Return the (X, Y) coordinate for the center point of the cell that contains the specified text.  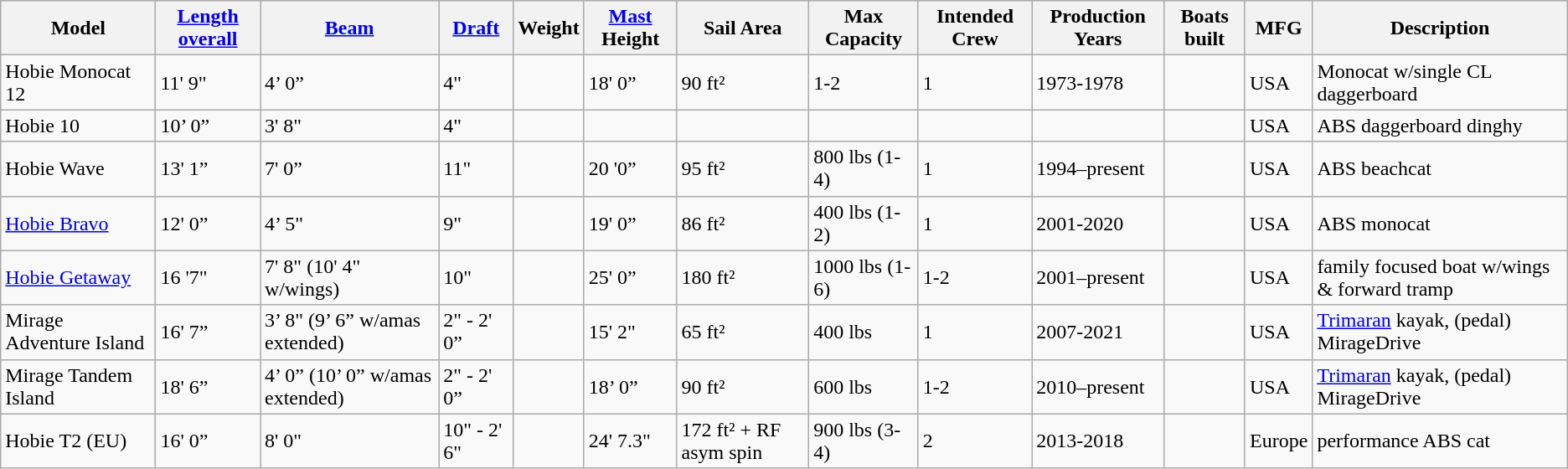
Model (79, 28)
16' 7” (208, 332)
13' 1” (208, 169)
400 lbs (1-2) (864, 223)
1000 lbs (1-6) (864, 278)
Monocat w/single CL daggerboard (1440, 82)
ABS monocat (1440, 223)
15' 2" (630, 332)
2001–present (1098, 278)
10’ 0” (208, 126)
11' 9" (208, 82)
11" (476, 169)
180 ft² (743, 278)
2001-2020 (1098, 223)
Description (1440, 28)
65 ft² (743, 332)
4’ 0” (348, 82)
2010–present (1098, 387)
Hobie 10 (79, 126)
Mast Height (630, 28)
9" (476, 223)
Draft (476, 28)
Intended Crew (975, 28)
800 lbs (1-4) (864, 169)
MFG (1278, 28)
Max Capacity (864, 28)
Europe (1278, 441)
4’ 5" (348, 223)
10" (476, 278)
Production Years (1098, 28)
10" - 2' 6" (476, 441)
7' 0” (348, 169)
25' 0” (630, 278)
Hobie T2 (EU) (79, 441)
1994–present (1098, 169)
2 (975, 441)
19' 0” (630, 223)
95 ft² (743, 169)
3' 8" (348, 126)
86 ft² (743, 223)
600 lbs (864, 387)
18' 6” (208, 387)
18’ 0” (630, 387)
Mirage Adventure Island (79, 332)
performance ABS cat (1440, 441)
ABS beachcat (1440, 169)
24' 7.3" (630, 441)
Length overall (208, 28)
3’ 8" (9’ 6” w/amas extended) (348, 332)
Hobie Monocat 12 (79, 82)
Hobie Wave (79, 169)
16' 0” (208, 441)
Weight (549, 28)
400 lbs (864, 332)
900 lbs (3-4) (864, 441)
1973-1978 (1098, 82)
8' 0" (348, 441)
ABS daggerboard dinghy (1440, 126)
2007-2021 (1098, 332)
Hobie Bravo (79, 223)
Sail Area (743, 28)
172 ft² + RF asym spin (743, 441)
12' 0” (208, 223)
2013-2018 (1098, 441)
Mirage Tandem Island (79, 387)
20 '0” (630, 169)
7' 8" (10' 4" w/wings) (348, 278)
4’ 0” (10’ 0” w/amas extended) (348, 387)
Beam (348, 28)
family focused boat w/wings & forward tramp (1440, 278)
16 '7" (208, 278)
Hobie Getaway (79, 278)
18' 0” (630, 82)
Boats built (1204, 28)
